Extract the (X, Y) coordinate from the center of the cell holding the provided text.  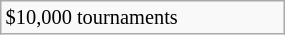
$10,000 tournaments (142, 17)
